Return [x, y] of the center of cell containing provided text 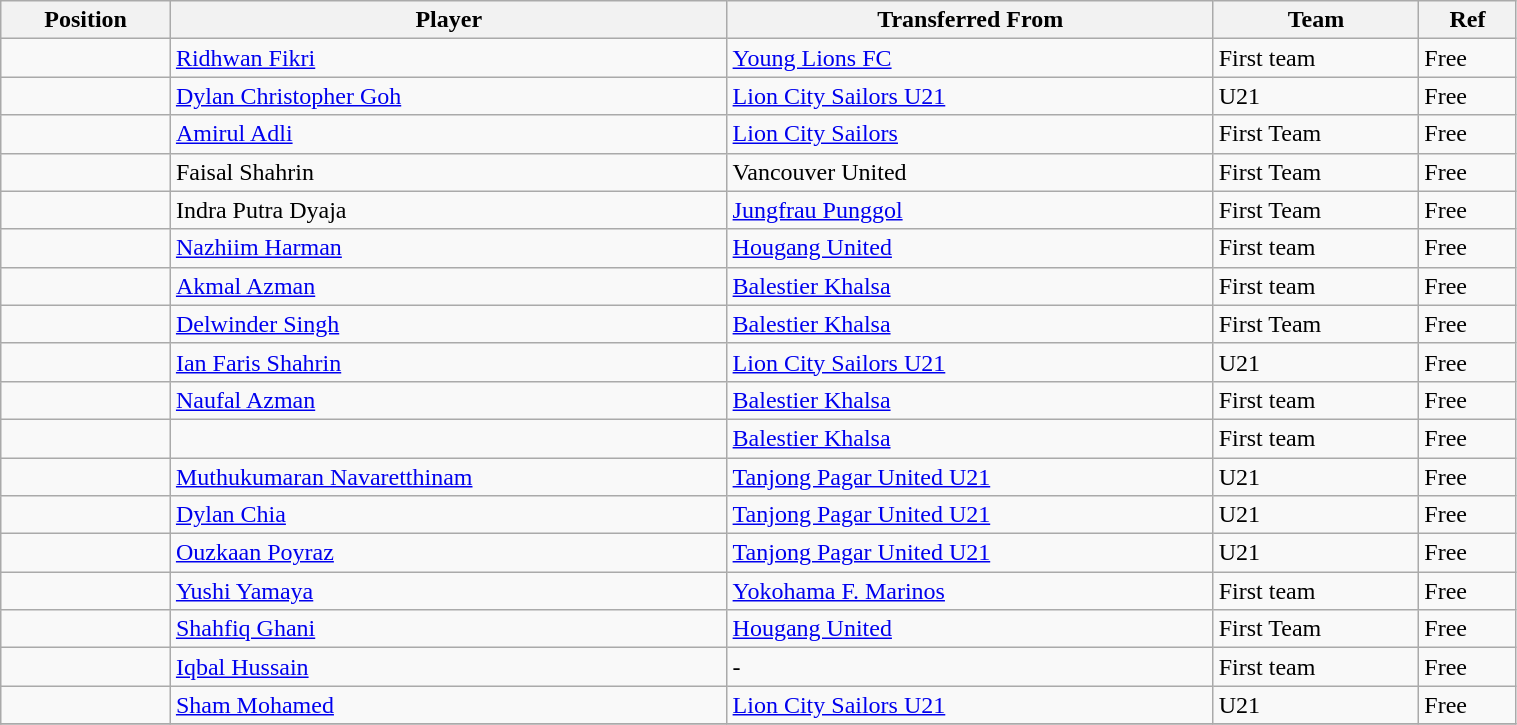
Ref [1468, 20]
Young Lions FC [970, 58]
Yokohama F. Marinos [970, 591]
Dylan Christopher Goh [448, 96]
Delwinder Singh [448, 324]
Dylan Chia [448, 515]
Muthukumaran Navaretthinam [448, 477]
Jungfrau Punggol [970, 210]
Akmal Azman [448, 286]
Player [448, 20]
Sham Mohamed [448, 705]
Nazhiim Harman [448, 248]
- [970, 667]
Yushi Yamaya [448, 591]
Ridhwan Fikri [448, 58]
Ian Faris Shahrin [448, 362]
Indra Putra Dyaja [448, 210]
Transferred From [970, 20]
Vancouver United [970, 172]
Lion City Sailors [970, 134]
Amirul Adli [448, 134]
Team [1316, 20]
Iqbal Hussain [448, 667]
Position [86, 20]
Faisal Shahrin [448, 172]
Naufal Azman [448, 400]
Ouzkaan Poyraz [448, 553]
Shahfiq Ghani [448, 629]
